Pinpoint the cell where the given text exists, returning its [X, Y] midpoint coordinate. 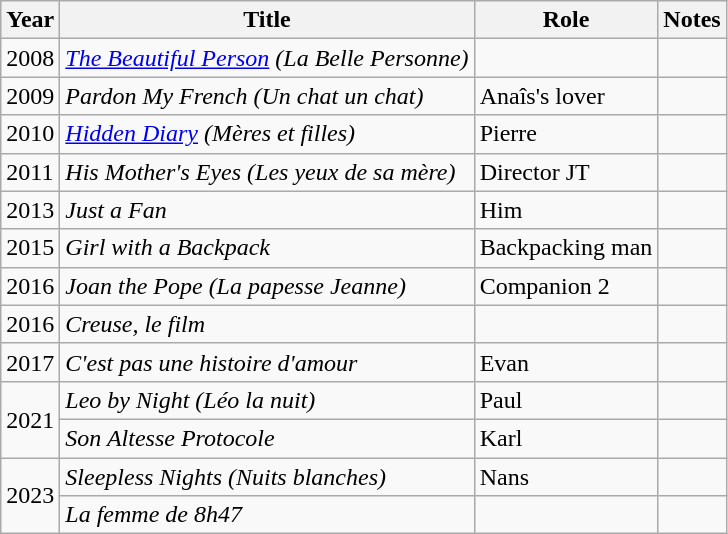
Just a Fan [267, 210]
2010 [30, 134]
Nans [566, 477]
Title [267, 20]
Karl [566, 438]
2015 [30, 248]
2017 [30, 362]
Evan [566, 362]
Director JT [566, 172]
Son Altesse Protocole [267, 438]
Anaîs's lover [566, 96]
2011 [30, 172]
His Mother's Eyes (Les yeux de sa mère) [267, 172]
C'est pas une histoire d'amour [267, 362]
2009 [30, 96]
Creuse, le film [267, 324]
Role [566, 20]
Paul [566, 400]
2021 [30, 419]
2008 [30, 58]
Companion 2 [566, 286]
Notes [692, 20]
2013 [30, 210]
Hidden Diary (Mères et filles) [267, 134]
Girl with a Backpack [267, 248]
Joan the Pope (La papesse Jeanne) [267, 286]
Pierre [566, 134]
Sleepless Nights (Nuits blanches) [267, 477]
The Beautiful Person (La Belle Personne) [267, 58]
Pardon My French (Un chat un chat) [267, 96]
Leo by Night (Léo la nuit) [267, 400]
Year [30, 20]
2023 [30, 496]
Backpacking man [566, 248]
La femme de 8h47 [267, 515]
Him [566, 210]
